Extract the [x, y] coordinate from the center of the cell holding the provided text.  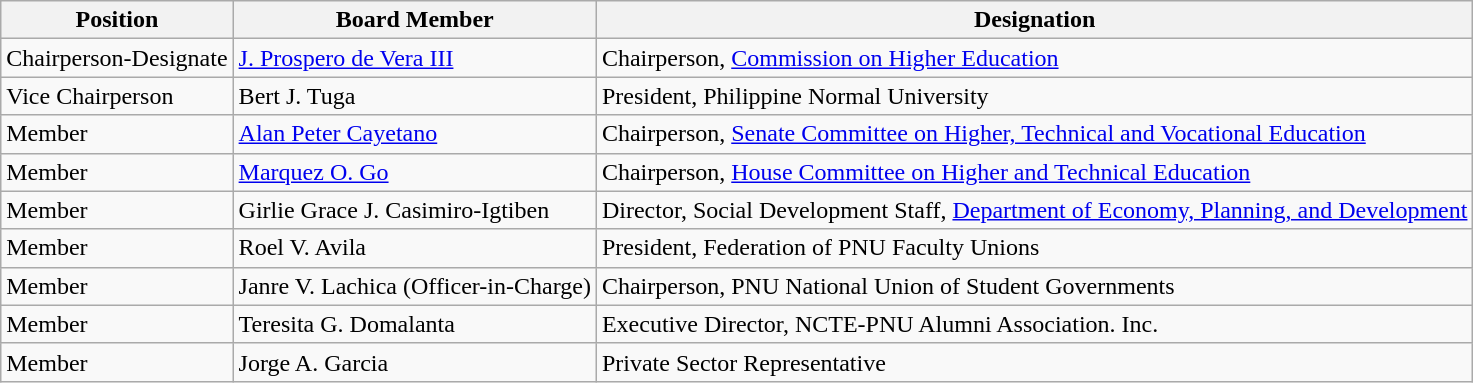
Roel V. Avila [414, 248]
Chairperson, House Committee on Higher and Technical Education [1034, 172]
Marquez O. Go [414, 172]
Girlie Grace J. Casimiro-Igtiben [414, 210]
Bert J. Tuga [414, 96]
Position [117, 20]
Alan Peter Cayetano [414, 134]
Director, Social Development Staff, Department of Economy, Planning, and Development [1034, 210]
Designation [1034, 20]
Chairperson, Senate Committee on Higher, Technical and Vocational Education [1034, 134]
Teresita G. Domalanta [414, 324]
Chairperson, Commission on Higher Education [1034, 58]
Chairperson-Designate [117, 58]
Vice Chairperson [117, 96]
President, Philippine Normal University [1034, 96]
Jorge A. Garcia [414, 362]
J. Prospero de Vera III [414, 58]
President, Federation of PNU Faculty Unions [1034, 248]
Executive Director, NCTE-PNU Alumni Association. Inc. [1034, 324]
Janre V. Lachica (Officer-in-Charge) [414, 286]
Private Sector Representative [1034, 362]
Chairperson, PNU National Union of Student Governments [1034, 286]
Board Member [414, 20]
